For the text-containing cell, return its midpoint in (x, y) coordinate format. 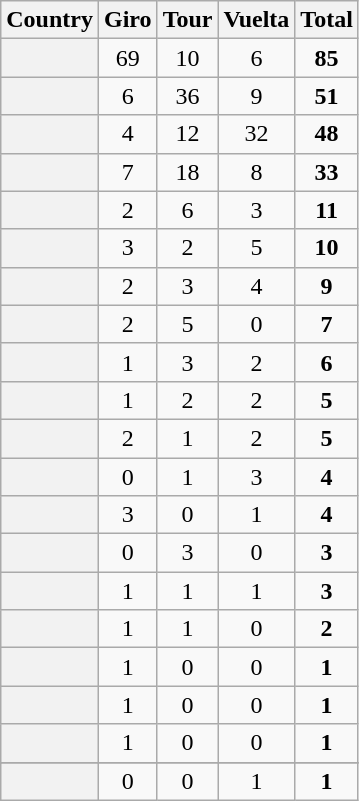
51 (327, 96)
18 (188, 172)
48 (327, 134)
Giro (128, 20)
8 (256, 172)
69 (128, 58)
Total (327, 20)
11 (327, 210)
Country (50, 20)
36 (188, 96)
33 (327, 172)
32 (256, 134)
85 (327, 58)
Vuelta (256, 20)
12 (188, 134)
Tour (188, 20)
